Output the [x, y] coordinate of the center of the cell containing the given text.  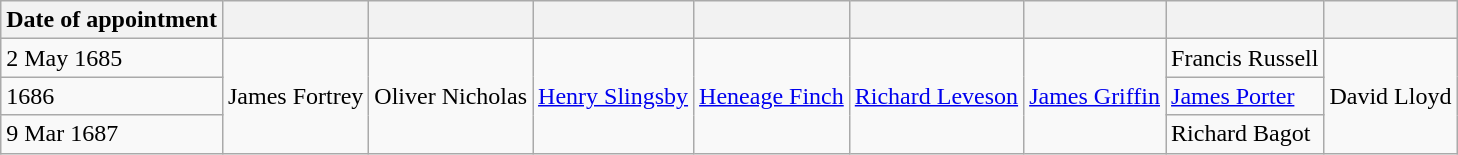
1686 [112, 96]
James Porter [1245, 96]
James Griffin [1095, 96]
Richard Bagot [1245, 134]
David Lloyd [1390, 96]
Francis Russell [1245, 58]
Richard Leveson [936, 96]
2 May 1685 [112, 58]
Oliver Nicholas [451, 96]
James Fortrey [295, 96]
Date of appointment [112, 20]
Henry Slingsby [614, 96]
Heneage Finch [772, 96]
9 Mar 1687 [112, 134]
